Extract the (x, y) coordinate from the center of the cell holding the provided text.  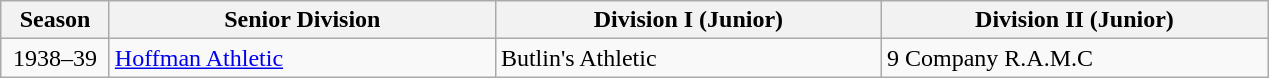
Butlin's Athletic (688, 58)
Season (56, 20)
Division I (Junior) (688, 20)
Hoffman Athletic (302, 58)
1938–39 (56, 58)
Senior Division (302, 20)
Division II (Junior) (1074, 20)
9 Company R.A.M.C (1074, 58)
